Return [X, Y] of the center of cell containing provided text 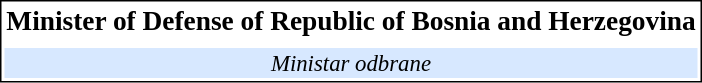
Minister of Defense of Republic of Bosnia and Herzegovina [351, 21]
Ministar odbrane [351, 63]
